Return the [x, y] coordinate for the center point of the cell that contains the specified text.  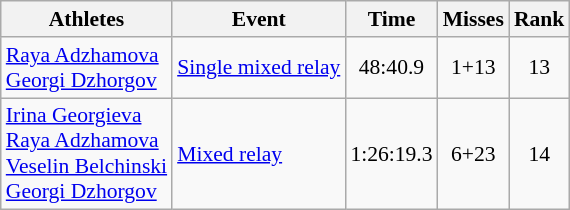
48:40.9 [391, 68]
Rank [540, 19]
Mixed relay [258, 154]
14 [540, 154]
Event [258, 19]
Misses [474, 19]
Athletes [86, 19]
Single mixed relay [258, 68]
1:26:19.3 [391, 154]
Irina GeorgievaRaya AdzhamovaVeselin BelchinskiGeorgi Dzhorgov [86, 154]
Time [391, 19]
1+13 [474, 68]
6+23 [474, 154]
Raya AdzhamovaGeorgi Dzhorgov [86, 68]
13 [540, 68]
